Pinpoint the cell where the given text exists, returning its [x, y] midpoint coordinate. 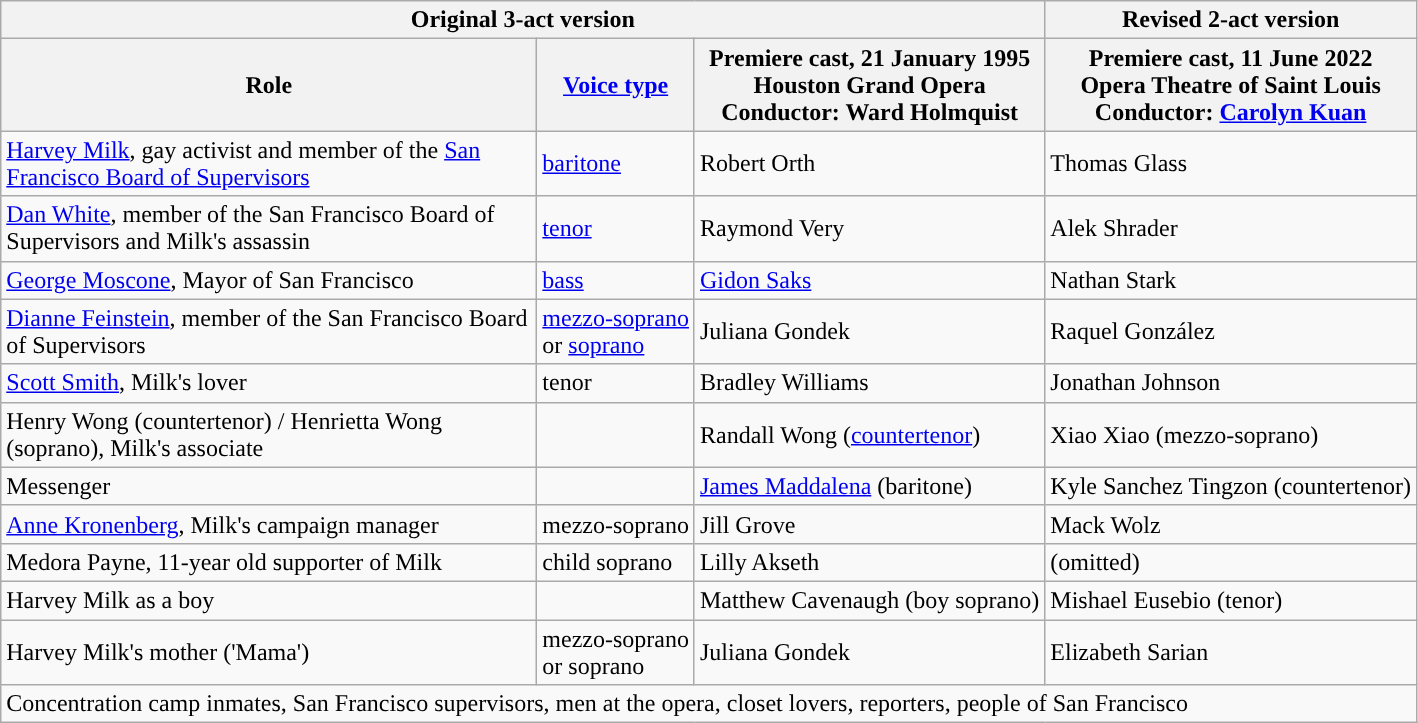
Voice type [616, 85]
Henry Wong (countertenor) / Henrietta Wong (soprano), Milk's associate [269, 434]
Jill Grove [869, 524]
Premiere cast, 11 June 2022Opera Theatre of Saint LouisConductor: Carolyn Kuan [1231, 85]
Robert Orth [869, 164]
Kyle Sanchez Tingzon (countertenor) [1231, 486]
Dan White, member of the San Francisco Board of Supervisors and Milk's assassin [269, 228]
baritone [616, 164]
Harvey Milk, gay activist and member of the San Francisco Board of Supervisors [269, 164]
Harvey Milk as a boy [269, 600]
Randall Wong (countertenor) [869, 434]
Gidon Saks [869, 280]
James Maddalena (baritone) [869, 486]
Concentration camp inmates, San Francisco supervisors, men at the opera, closet lovers, reporters, people of San Francisco [709, 704]
Alek Shrader [1231, 228]
Scott Smith, Milk's lover [269, 383]
(omitted) [1231, 562]
Dianne Feinstein, member of the San Francisco Board of Supervisors [269, 332]
Messenger [269, 486]
Elizabeth Sarian [1231, 652]
Lilly Akseth [869, 562]
Matthew Cavenaugh (boy soprano) [869, 600]
Mishael Eusebio (tenor) [1231, 600]
Jonathan Johnson [1231, 383]
Nathan Stark [1231, 280]
Anne Kronenberg, Milk's campaign manager [269, 524]
bass [616, 280]
Medora Payne, 11-year old supporter of Milk [269, 562]
child soprano [616, 562]
Thomas Glass [1231, 164]
Revised 2-act version [1231, 20]
Xiao Xiao (mezzo-soprano) [1231, 434]
Bradley Williams [869, 383]
Raymond Very [869, 228]
George Moscone, Mayor of San Francisco [269, 280]
Premiere cast, 21 January 1995Houston Grand OperaConductor: Ward Holmquist [869, 85]
Mack Wolz [1231, 524]
mezzo-soprano [616, 524]
Original 3-act version [523, 20]
Role [269, 85]
Harvey Milk's mother ('Mama') [269, 652]
Raquel González [1231, 332]
